Locate the cell with the specified text and output its (X, Y) center coordinate. 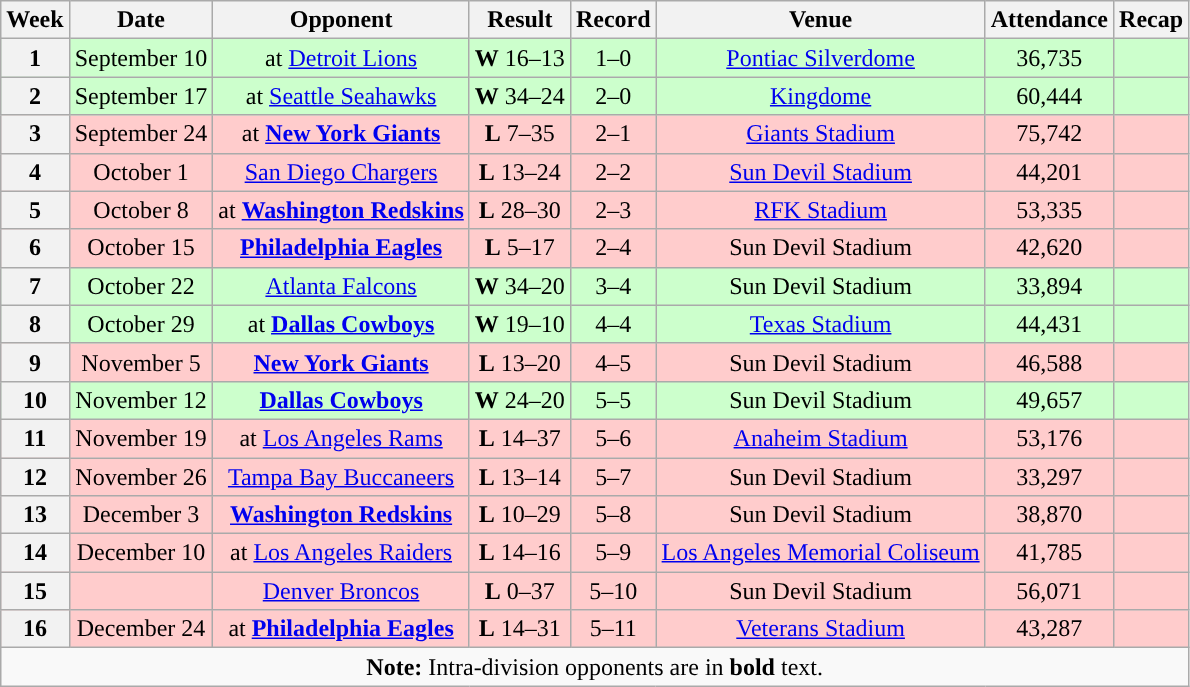
2–3 (613, 210)
5–7 (613, 477)
September 17 (141, 96)
at Dallas Cowboys (341, 324)
San Diego Chargers (341, 172)
Veterans Stadium (820, 629)
33,297 (1049, 477)
L 0–37 (520, 591)
November 12 (141, 400)
5–9 (613, 553)
December 10 (141, 553)
W 34–20 (520, 286)
2–1 (613, 134)
New York Giants (341, 362)
Venue (820, 20)
at New York Giants (341, 134)
7 (35, 286)
8 (35, 324)
Week (35, 20)
L 14–37 (520, 438)
November 26 (141, 477)
4–4 (613, 324)
11 (35, 438)
at Philadelphia Eagles (341, 629)
3–4 (613, 286)
5–11 (613, 629)
December 24 (141, 629)
Attendance (1049, 20)
44,431 (1049, 324)
Giants Stadium (820, 134)
RFK Stadium (820, 210)
14 (35, 553)
Tampa Bay Buccaneers (341, 477)
1–0 (613, 58)
2 (35, 96)
Kingdome (820, 96)
Washington Redskins (341, 515)
13 (35, 515)
L 14–31 (520, 629)
Atlanta Falcons (341, 286)
November 5 (141, 362)
at Los Angeles Raiders (341, 553)
Date (141, 20)
Los Angeles Memorial Coliseum (820, 553)
L 13–20 (520, 362)
10 (35, 400)
60,444 (1049, 96)
Philadelphia Eagles (341, 248)
41,785 (1049, 553)
Note: Intra-division opponents are in bold text. (595, 667)
46,588 (1049, 362)
5 (35, 210)
Result (520, 20)
Denver Broncos (341, 591)
5–6 (613, 438)
October 22 (141, 286)
at Seattle Seahawks (341, 96)
October 29 (141, 324)
L 28–30 (520, 210)
L 5–17 (520, 248)
53,176 (1049, 438)
4–5 (613, 362)
Recap (1152, 20)
at Los Angeles Rams (341, 438)
75,742 (1049, 134)
2–2 (613, 172)
L 13–14 (520, 477)
4 (35, 172)
5–10 (613, 591)
October 15 (141, 248)
December 3 (141, 515)
43,287 (1049, 629)
W 19–10 (520, 324)
5–8 (613, 515)
September 24 (141, 134)
5–5 (613, 400)
L 14–16 (520, 553)
2–4 (613, 248)
November 19 (141, 438)
53,335 (1049, 210)
October 8 (141, 210)
at Detroit Lions (341, 58)
16 (35, 629)
2–0 (613, 96)
L 10–29 (520, 515)
38,870 (1049, 515)
L 13–24 (520, 172)
15 (35, 591)
Opponent (341, 20)
36,735 (1049, 58)
Texas Stadium (820, 324)
Dallas Cowboys (341, 400)
W 34–24 (520, 96)
42,620 (1049, 248)
Anaheim Stadium (820, 438)
Record (613, 20)
3 (35, 134)
12 (35, 477)
W 24–20 (520, 400)
September 10 (141, 58)
9 (35, 362)
L 7–35 (520, 134)
1 (35, 58)
44,201 (1049, 172)
49,657 (1049, 400)
Pontiac Silverdome (820, 58)
October 1 (141, 172)
at Washington Redskins (341, 210)
56,071 (1049, 591)
W 16–13 (520, 58)
33,894 (1049, 286)
6 (35, 248)
